Capture the cell that displays the provided text and extract its [X, Y] central coordinate. 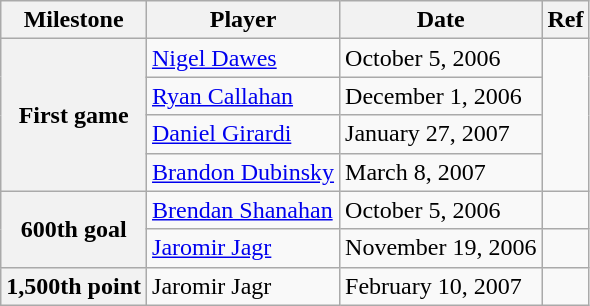
Date [441, 20]
Brandon Dubinsky [244, 172]
November 19, 2006 [441, 248]
600th goal [74, 229]
First game [74, 115]
Milestone [74, 20]
Nigel Dawes [244, 58]
Player [244, 20]
Brendan Shanahan [244, 210]
Daniel Girardi [244, 134]
December 1, 2006 [441, 96]
Ryan Callahan [244, 96]
March 8, 2007 [441, 172]
1,500th point [74, 286]
January 27, 2007 [441, 134]
Ref [566, 20]
February 10, 2007 [441, 286]
